Locate the cell with the specified text and output its (x, y) center coordinate. 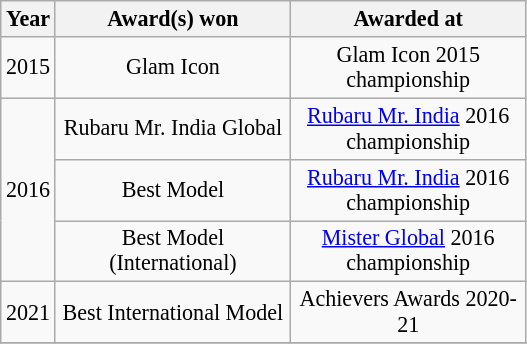
Award(s) won (172, 18)
2015 (28, 66)
2016 (28, 190)
Awarded at (408, 18)
Glam Icon 2015 championship (408, 66)
Best Model (172, 190)
Rubaru Mr. India Global (172, 128)
Achievers Awards 2020-21 (408, 312)
2021 (28, 312)
Year (28, 18)
Mister Global 2016 championship (408, 250)
Glam Icon (172, 66)
Best Model (International) (172, 250)
Best International Model (172, 312)
